Identify which cell holds the provided text, then report its [x, y] central coordinate. 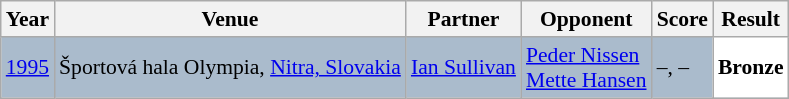
Score [682, 19]
Result [751, 19]
Venue [230, 19]
–, – [682, 68]
1995 [28, 68]
Bronze [751, 68]
Športová hala Olympia, Nitra, Slovakia [230, 68]
Partner [464, 19]
Ian Sullivan [464, 68]
Peder Nissen Mette Hansen [586, 68]
Year [28, 19]
Opponent [586, 19]
